Provide the [x, y] coordinate of the cell's center where the given text is located.  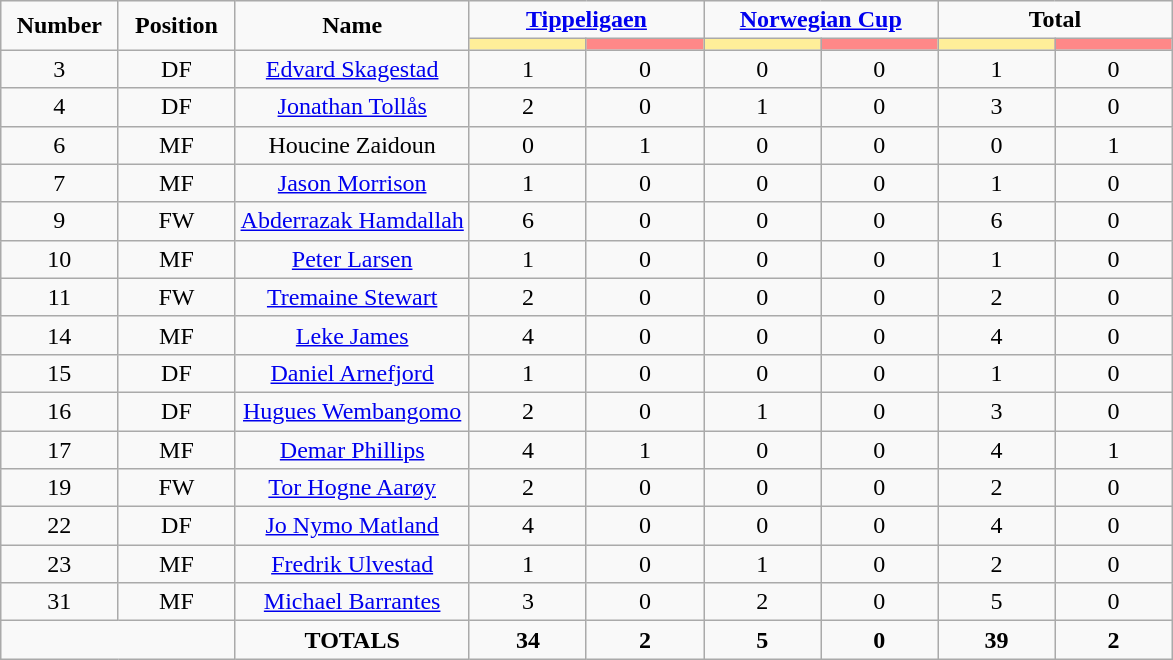
19 [60, 488]
Norwegian Cup [821, 20]
16 [60, 411]
Jonathan Tollås [352, 107]
17 [60, 449]
34 [528, 640]
Demar Phillips [352, 449]
31 [60, 602]
TOTALS [352, 640]
7 [60, 183]
Edvard Skagestad [352, 69]
Hugues Wembangomo [352, 411]
Tippeligaen [586, 20]
10 [60, 259]
9 [60, 221]
Total [1055, 20]
23 [60, 564]
22 [60, 526]
Peter Larsen [352, 259]
Leke James [352, 335]
Jo Nymo Matland [352, 526]
Michael Barrantes [352, 602]
Tremaine Stewart [352, 297]
Name [352, 26]
39 [996, 640]
Number [60, 26]
Fredrik Ulvestad [352, 564]
Abderrazak Hamdallah [352, 221]
11 [60, 297]
Position [176, 26]
Jason Morrison [352, 183]
Tor Hogne Aarøy [352, 488]
Houcine Zaidoun [352, 145]
14 [60, 335]
15 [60, 373]
Daniel Arnefjord [352, 373]
